For the text-containing cell, return its midpoint in (X, Y) coordinate format. 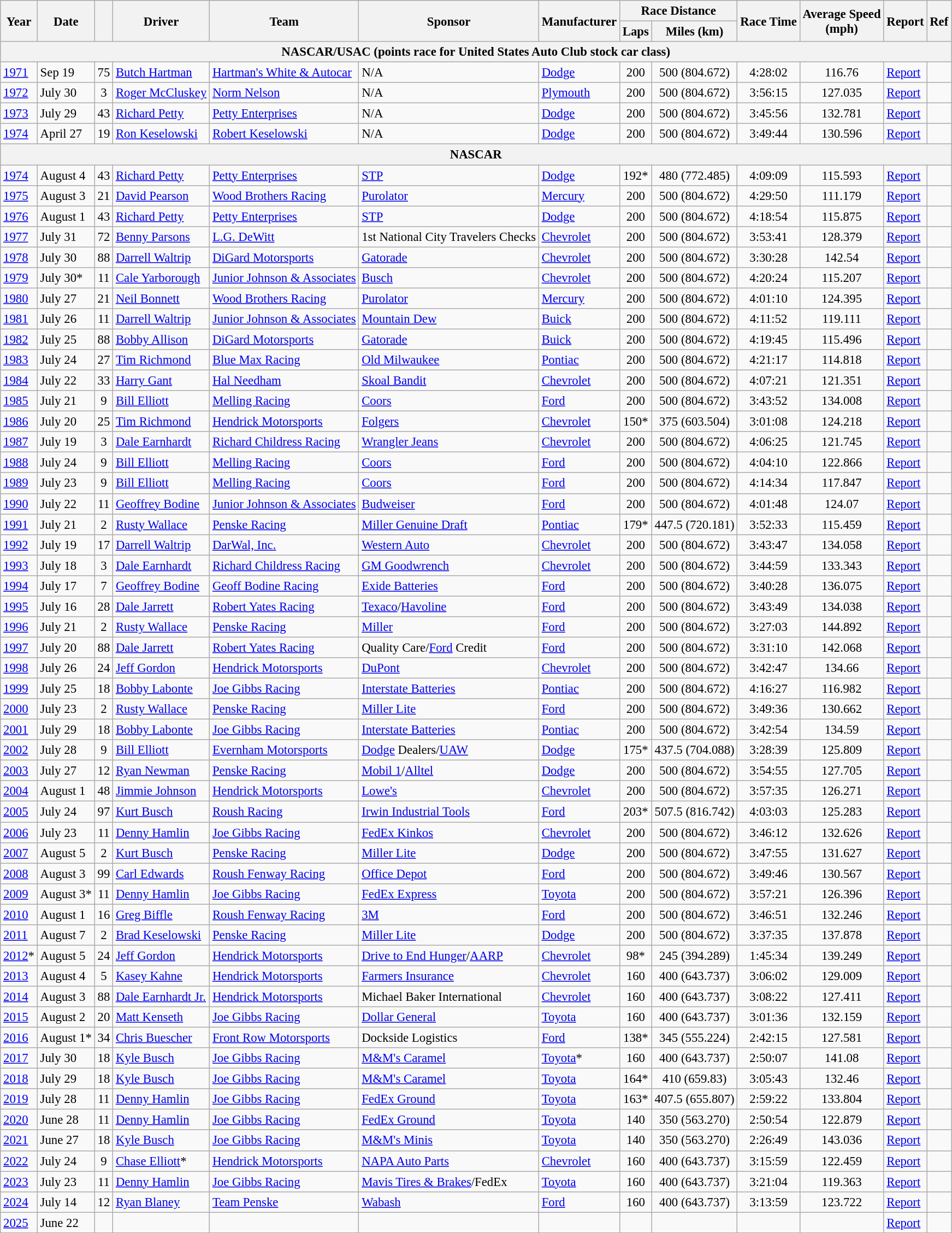
4:28:02 (768, 73)
175* (636, 750)
4:20:24 (768, 278)
134.038 (842, 606)
115.593 (842, 175)
1972 (19, 93)
Average Speed(mph) (842, 21)
Driver (162, 21)
Mavis Tires & Brakes/FedEx (449, 1182)
115.207 (842, 278)
4:18:54 (768, 216)
507.5 (816.742) (695, 812)
1979 (19, 278)
Neil Bonnett (162, 298)
2016 (19, 1038)
99 (104, 874)
Michael Baker International (449, 996)
Mountain Dew (449, 319)
1996 (19, 627)
134.058 (842, 545)
Ryan Newman (162, 771)
3:43:52 (768, 401)
3:05:43 (768, 1079)
129.009 (842, 976)
2001 (19, 730)
2011 (19, 935)
126.271 (842, 792)
Miles (km) (695, 32)
111.179 (842, 196)
Blue Max Racing (284, 360)
121.351 (842, 381)
2021 (19, 1141)
2022 (19, 1161)
1997 (19, 647)
1995 (19, 606)
Sep 19 (66, 73)
3:01:36 (768, 1017)
3:49:46 (768, 874)
3:37:35 (768, 935)
19 (104, 134)
1:45:34 (768, 955)
Texaco/Havoline (449, 606)
Farmers Insurance (449, 976)
3:57:21 (768, 894)
4:03:03 (768, 812)
2007 (19, 853)
Brad Keselowski (162, 935)
3:06:02 (768, 976)
Western Auto (449, 545)
Ron Keselowski (162, 134)
141.08 (842, 1058)
2:59:22 (768, 1099)
3:57:35 (768, 792)
127.411 (842, 996)
2023 (19, 1182)
Irwin Industrial Tools (449, 812)
1976 (19, 216)
David Pearson (162, 196)
127.581 (842, 1038)
7 (104, 586)
2:42:15 (768, 1038)
1987 (19, 442)
136.075 (842, 586)
4:09:09 (768, 175)
121.745 (842, 442)
127.035 (842, 93)
131.627 (842, 853)
DuPont (449, 668)
NASCAR/USAC (points race for United States Auto Club stock car class) (476, 52)
345 (555.224) (695, 1038)
119.363 (842, 1182)
2002 (19, 750)
2000 (19, 709)
Year (19, 21)
2018 (19, 1079)
Miller (449, 627)
DarWal, Inc. (284, 545)
2005 (19, 812)
16 (104, 915)
122.879 (842, 1120)
134.59 (842, 730)
3M (449, 915)
192* (636, 175)
17 (104, 545)
122.459 (842, 1161)
July 30* (66, 278)
Greg Biffle (162, 915)
3:43:47 (768, 545)
Chris Buescher (162, 1038)
GM Goodwrench (449, 565)
130.567 (842, 874)
2015 (19, 1017)
98* (636, 955)
144.892 (842, 627)
3:44:59 (768, 565)
4:01:48 (768, 504)
July 31 (66, 237)
2019 (19, 1099)
Team (284, 21)
1988 (19, 463)
Dale Earnhardt Jr. (162, 996)
447.5 (720.181) (695, 524)
132.626 (842, 833)
2010 (19, 915)
Wrangler Jeans (449, 442)
3:47:55 (768, 853)
33 (104, 381)
NASCAR (476, 155)
3:15:59 (768, 1161)
1973 (19, 114)
1982 (19, 339)
1986 (19, 422)
203* (636, 812)
245 (394.289) (695, 955)
27 (104, 360)
5 (104, 976)
Drive to End Hunger/AARP (449, 955)
34 (104, 1038)
3:42:47 (768, 668)
August 2 (66, 1017)
2003 (19, 771)
128.379 (842, 237)
3:54:55 (768, 771)
Dockside Logistics (449, 1038)
72 (104, 237)
Lowe's (449, 792)
4:29:50 (768, 196)
Kasey Kahne (162, 976)
3:45:56 (768, 114)
122.866 (842, 463)
3:49:44 (768, 134)
48 (104, 792)
143.036 (842, 1141)
Mobil 1/Alltel (449, 771)
1981 (19, 319)
1977 (19, 237)
1999 (19, 689)
2012* (19, 955)
Manufacturer (579, 21)
August 1* (66, 1038)
114.818 (842, 360)
163* (636, 1099)
119.111 (842, 319)
NAPA Auto Parts (449, 1161)
134.66 (842, 668)
4:07:21 (768, 381)
179* (636, 524)
Roush Racing (284, 812)
1989 (19, 483)
Geoff Bodine Racing (284, 586)
3:52:33 (768, 524)
Date (66, 21)
July 17 (66, 586)
Evernham Motorsports (284, 750)
3:46:12 (768, 833)
Front Row Motorsports (284, 1038)
3:46:51 (768, 915)
3:42:54 (768, 730)
Exide Batteries (449, 586)
1991 (19, 524)
130.662 (842, 709)
Folgers (449, 422)
Chase Elliott* (162, 1161)
3:49:36 (768, 709)
July 16 (66, 606)
3:30:28 (768, 257)
125.809 (842, 750)
20 (104, 1017)
Office Depot (449, 874)
4:21:17 (768, 360)
133.804 (842, 1099)
2:50:54 (768, 1120)
Norm Nelson (284, 93)
3:28:39 (768, 750)
125.283 (842, 812)
3:56:15 (768, 93)
M&M's Minis (449, 1141)
115.875 (842, 216)
June 22 (66, 1223)
97 (104, 812)
2020 (19, 1120)
Budweiser (449, 504)
August 7 (66, 935)
Race Distance (678, 11)
Benny Parsons (162, 237)
Jimmie Johnson (162, 792)
127.705 (842, 771)
116.982 (842, 689)
1985 (19, 401)
4:16:27 (768, 689)
1983 (19, 360)
Butch Hartman (162, 73)
Busch (449, 278)
3:43:49 (768, 606)
August 3* (66, 894)
4:19:45 (768, 339)
123.722 (842, 1202)
137.878 (842, 935)
Robert Keselowski (284, 134)
139.249 (842, 955)
407.5 (655.807) (695, 1099)
Wabash (449, 1202)
1992 (19, 545)
June 27 (66, 1141)
3:31:10 (768, 647)
Toyota* (579, 1058)
375 (603.504) (695, 422)
Skoal Bandit (449, 381)
124.395 (842, 298)
142.54 (842, 257)
2:26:49 (768, 1141)
Harry Gant (162, 381)
Roger McCluskey (162, 93)
25 (104, 422)
FedEx Express (449, 894)
28 (104, 606)
Ryan Blaney (162, 1202)
Matt Kenseth (162, 1017)
1980 (19, 298)
Quality Care/Ford Credit (449, 647)
142.068 (842, 647)
Ref (939, 21)
126.396 (842, 894)
L.G. DeWitt (284, 237)
133.343 (842, 565)
164* (636, 1079)
2004 (19, 792)
2013 (19, 976)
Hal Needham (284, 381)
480 (772.485) (695, 175)
2017 (19, 1058)
134.008 (842, 401)
1984 (19, 381)
2:50:07 (768, 1058)
437.5 (704.088) (695, 750)
3:08:22 (768, 996)
Sponsor (449, 21)
117.847 (842, 483)
Laps (636, 32)
1990 (19, 504)
April 27 (66, 134)
75 (104, 73)
Hartman's White & Autocar (284, 73)
138* (636, 1038)
June 28 (66, 1120)
3:53:41 (768, 237)
3:40:28 (768, 586)
132.159 (842, 1017)
1971 (19, 73)
2014 (19, 996)
July 18 (66, 565)
Dodge Dealers/UAW (449, 750)
410 (659.83) (695, 1079)
Cale Yarborough (162, 278)
132.246 (842, 915)
3:21:04 (768, 1182)
Carl Edwards (162, 874)
2006 (19, 833)
2024 (19, 1202)
115.459 (842, 524)
Dollar General (449, 1017)
2008 (19, 874)
4:06:25 (768, 442)
150* (636, 422)
3:13:59 (768, 1202)
1998 (19, 668)
130.596 (842, 134)
124.218 (842, 422)
4:01:10 (768, 298)
2025 (19, 1223)
2009 (19, 894)
132.781 (842, 114)
1994 (19, 586)
1975 (19, 196)
3:27:03 (768, 627)
115.496 (842, 339)
Miller Genuine Draft (449, 524)
FedEx Kinkos (449, 833)
Team Penske (284, 1202)
Plymouth (579, 93)
July 14 (66, 1202)
1993 (19, 565)
Bobby Allison (162, 339)
1st National City Travelers Checks (449, 237)
4:14:34 (768, 483)
4:04:10 (768, 463)
124.07 (842, 504)
1978 (19, 257)
116.76 (842, 73)
Race Time (768, 21)
132.46 (842, 1079)
4:11:52 (768, 319)
Old Milwaukee (449, 360)
3:01:08 (768, 422)
